Search for the cell housing the specified text and yield its (x, y) center coordinate. 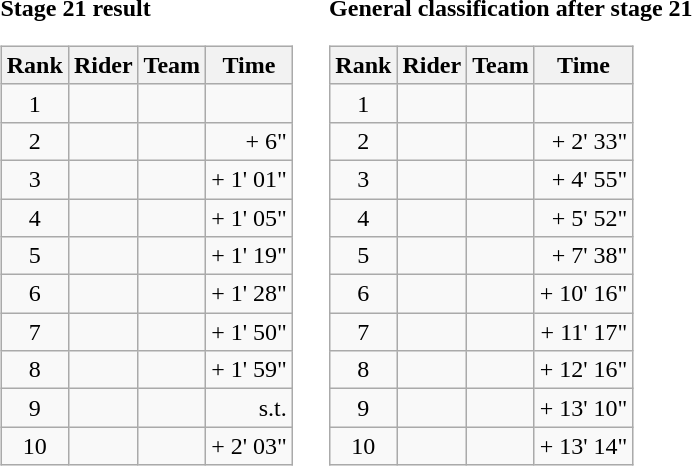
+ 1' 50" (250, 332)
+ 13' 14" (584, 446)
+ 10' 16" (584, 294)
+ 1' 19" (250, 256)
+ 2' 33" (584, 141)
s.t. (250, 408)
+ 4' 55" (584, 179)
+ 11' 17" (584, 332)
+ 1' 59" (250, 370)
+ 13' 10" (584, 408)
+ 5' 52" (584, 217)
+ 6" (250, 141)
+ 7' 38" (584, 256)
+ 1' 01" (250, 179)
+ 1' 05" (250, 217)
+ 12' 16" (584, 370)
+ 1' 28" (250, 294)
+ 2' 03" (250, 446)
